Locate the cell with the specified text and output its (x, y) center coordinate. 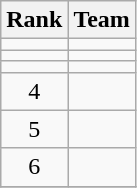
Team (102, 20)
Rank (34, 20)
5 (34, 129)
4 (34, 91)
6 (34, 167)
